Capture the cell that displays the provided text and extract its [x, y] central coordinate. 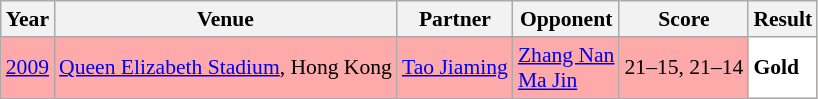
21–15, 21–14 [684, 68]
Gold [782, 68]
Result [782, 19]
Year [28, 19]
Partner [455, 19]
Tao Jiaming [455, 68]
Score [684, 19]
Zhang Nan Ma Jin [566, 68]
Venue [226, 19]
2009 [28, 68]
Queen Elizabeth Stadium, Hong Kong [226, 68]
Opponent [566, 19]
